Output the (X, Y) coordinate of the center of the cell containing the given text.  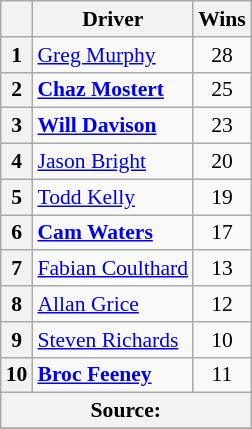
Allan Grice (112, 304)
Source: (126, 411)
1 (17, 55)
Todd Kelly (112, 197)
2 (17, 90)
Broc Feeney (112, 375)
9 (17, 340)
Greg Murphy (112, 55)
17 (222, 233)
Jason Bright (112, 162)
25 (222, 90)
7 (17, 269)
3 (17, 126)
20 (222, 162)
Chaz Mostert (112, 90)
5 (17, 197)
Wins (222, 19)
Driver (112, 19)
Steven Richards (112, 340)
6 (17, 233)
Cam Waters (112, 233)
28 (222, 55)
23 (222, 126)
19 (222, 197)
13 (222, 269)
4 (17, 162)
8 (17, 304)
12 (222, 304)
Fabian Coulthard (112, 269)
Will Davison (112, 126)
11 (222, 375)
